Determine the [X, Y] coordinate at the center of the cell enclosing the given text.  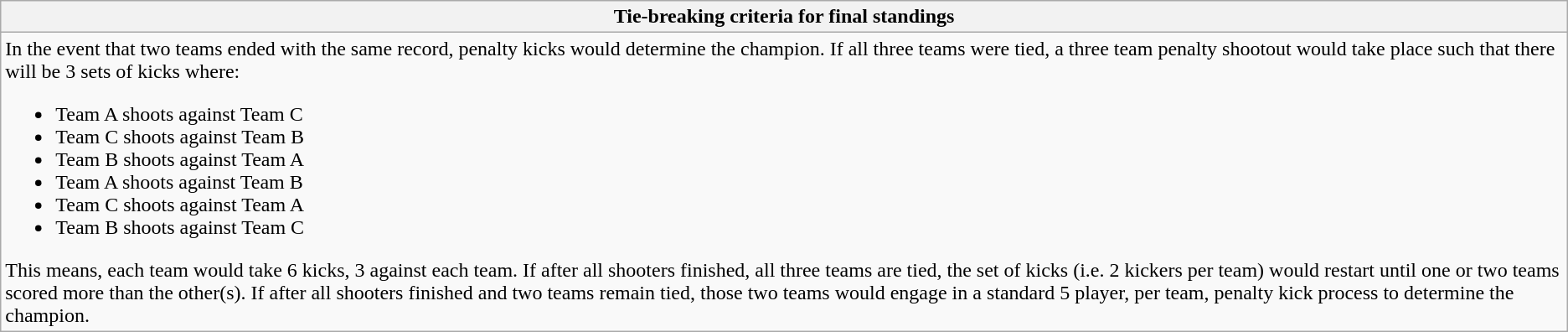
Tie-breaking criteria for final standings [784, 17]
